Pinpoint the cell where the given text exists, returning its (x, y) midpoint coordinate. 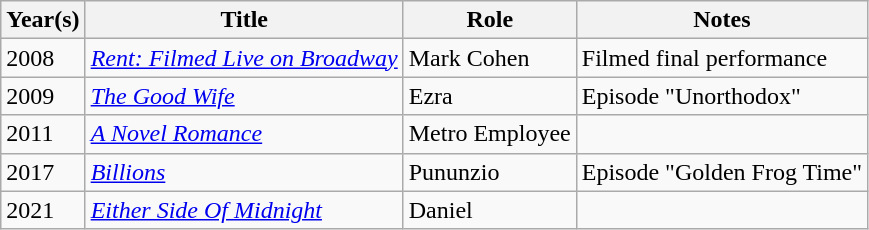
Rent: Filmed Live on Broadway (244, 58)
Title (244, 20)
Year(s) (43, 20)
2009 (43, 96)
Daniel (490, 210)
2017 (43, 172)
Ezra (490, 96)
Either Side Of Midnight (244, 210)
Role (490, 20)
Notes (722, 20)
2008 (43, 58)
Episode "Golden Frog Time" (722, 172)
The Good Wife (244, 96)
Metro Employee (490, 134)
2021 (43, 210)
Episode "Unorthodox" (722, 96)
Pununzio (490, 172)
Filmed final performance (722, 58)
Mark Cohen (490, 58)
Billions (244, 172)
2011 (43, 134)
A Novel Romance (244, 134)
